Pinpoint the cell where the given text exists, returning its (x, y) midpoint coordinate. 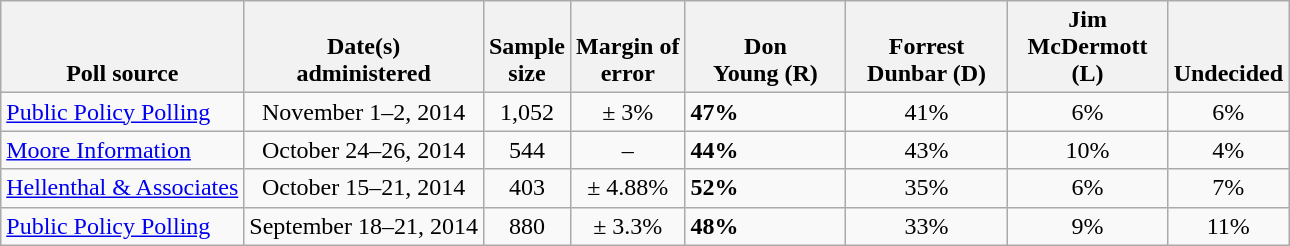
October 24–26, 2014 (364, 150)
DonYoung (R) (766, 47)
48% (766, 226)
September 18–21, 2014 (364, 226)
10% (1088, 150)
Moore Information (122, 150)
± 3% (628, 112)
Samplesize (526, 47)
41% (926, 112)
43% (926, 150)
44% (766, 150)
Undecided (1228, 47)
October 15–21, 2014 (364, 188)
Poll source (122, 47)
880 (526, 226)
9% (1088, 226)
Hellenthal & Associates (122, 188)
1,052 (526, 112)
11% (1228, 226)
Margin oferror (628, 47)
± 3.3% (628, 226)
7% (1228, 188)
4% (1228, 150)
ForrestDunbar (D) (926, 47)
403 (526, 188)
35% (926, 188)
544 (526, 150)
Date(s)administered (364, 47)
JimMcDermott (L) (1088, 47)
33% (926, 226)
52% (766, 188)
47% (766, 112)
– (628, 150)
November 1–2, 2014 (364, 112)
± 4.88% (628, 188)
